Search for the cell housing the specified text and yield its (x, y) center coordinate. 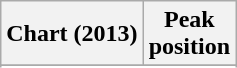
Peakposition (189, 34)
Chart (2013) (72, 34)
